Locate the cell with the specified text and output its [X, Y] center coordinate. 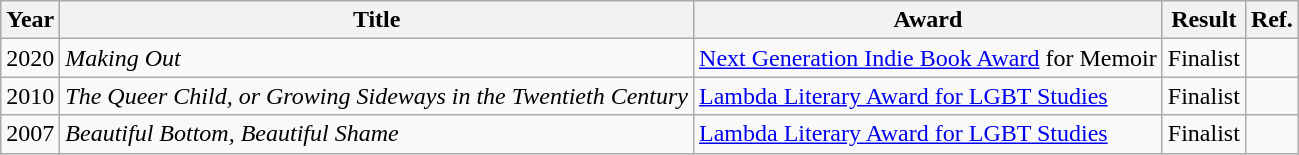
Title [377, 20]
Year [30, 20]
Award [928, 20]
The Queer Child, or Growing Sideways in the Twentieth Century [377, 96]
Result [1204, 20]
Ref. [1272, 20]
Next Generation Indie Book Award for Memoir [928, 58]
Making Out [377, 58]
2020 [30, 58]
2010 [30, 96]
Beautiful Bottom, Beautiful Shame [377, 134]
2007 [30, 134]
